Output the (x, y) coordinate of the center of the cell containing the given text.  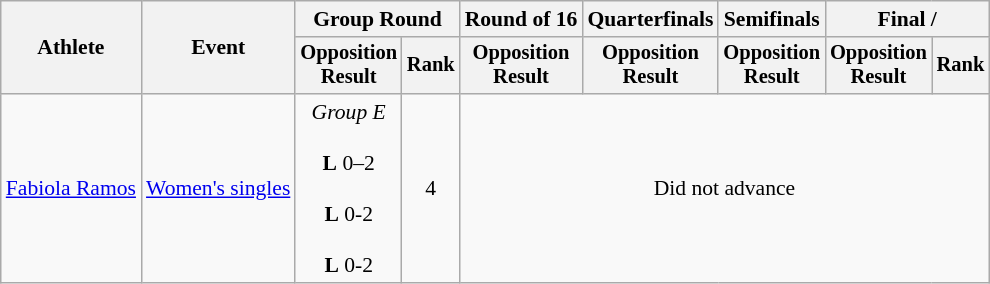
Quarterfinals (650, 19)
Semifinals (772, 19)
Round of 16 (522, 19)
Final / (907, 19)
Fabiola Ramos (71, 188)
Group Round (377, 19)
4 (431, 188)
Event (218, 48)
Did not advance (725, 188)
Women's singles (218, 188)
Group EL 0–2L 0-2L 0-2 (348, 188)
Athlete (71, 48)
